Provide the [x, y] coordinate of the cell's center where the given text is located.  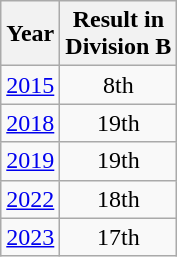
2023 [30, 237]
2018 [30, 123]
18th [118, 199]
17th [118, 237]
2015 [30, 85]
2019 [30, 161]
Year [30, 34]
2022 [30, 199]
Result inDivision B [118, 34]
8th [118, 85]
